Search for the cell housing the specified text and yield its [X, Y] center coordinate. 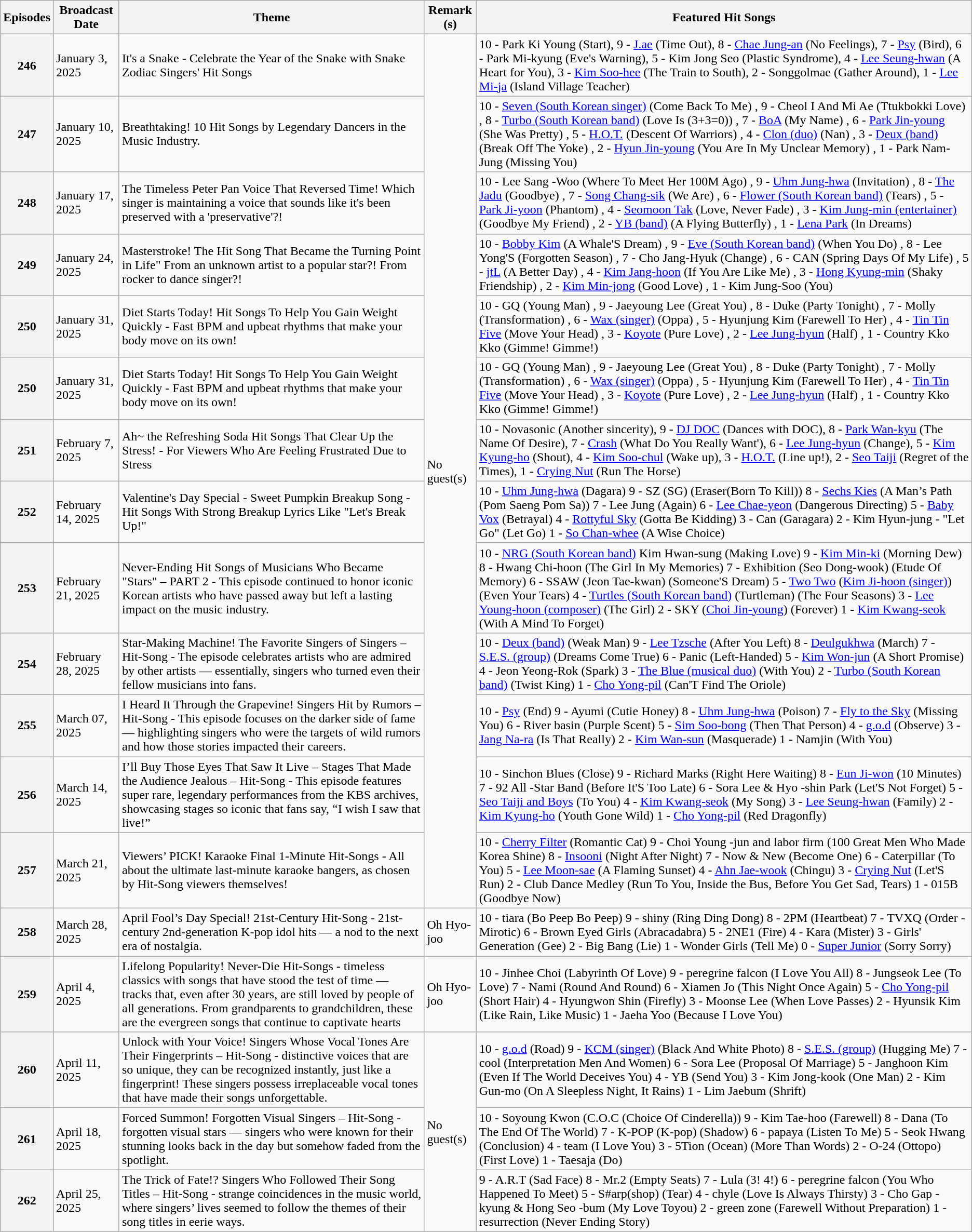
March 21, 2025 [86, 871]
254 [27, 664]
February 14, 2025 [86, 512]
March 07, 2025 [86, 725]
February 7, 2025 [86, 450]
April 4, 2025 [86, 994]
Breathtaking! 10 Hit Songs by Legendary Dancers in the Music Industry. [271, 134]
260 [27, 1070]
Remark (s) [450, 18]
Theme [271, 18]
Viewers’ PICK! Karaoke Final 1-Minute Hit-Songs - All about the ultimate last-minute karaoke bangers, as chosen by Hit-Song viewers themselves! [271, 871]
258 [27, 932]
Episodes [27, 18]
248 [27, 203]
257 [27, 871]
January 3, 2025 [86, 65]
It's a Snake - Celebrate the Year of the Snake with Snake Zodiac Singers' Hit Songs [271, 65]
252 [27, 512]
April Fool’s Day Special! 21st-Century Hit-Song - 21st-century 2nd-generation K-pop idol hits — a nod to the next era of nostalgia. [271, 932]
April 25, 2025 [86, 1201]
April 18, 2025 [86, 1139]
255 [27, 725]
Masterstroke! The Hit Song That Became the Turning Point in Life" From an unknown artist to a popular star?! From rocker to dance singer?! [271, 265]
February 28, 2025 [86, 664]
249 [27, 265]
The Timeless Peter Pan Voice That Reversed Time! Which singer is maintaining a voice that sounds like it's been preserved with a 'preservative'?! [271, 203]
261 [27, 1139]
March 28, 2025 [86, 932]
March 14, 2025 [86, 794]
April 11, 2025 [86, 1070]
253 [27, 588]
Featured Hit Songs [724, 18]
259 [27, 994]
January 10, 2025 [86, 134]
Valentine's Day Special - Sweet Pumpkin Breakup Song - Hit Songs With Strong Breakup Lyrics Like "Let's Break Up!" [271, 512]
January 24, 2025 [86, 265]
January 17, 2025 [86, 203]
262 [27, 1201]
Ah~ the Refreshing Soda Hit Songs That Clear Up the Stress! - For Viewers Who Are Feeling Frustrated Due to Stress [271, 450]
247 [27, 134]
256 [27, 794]
Broadcast Date [86, 18]
246 [27, 65]
251 [27, 450]
February 21, 2025 [86, 588]
